Provide the [x, y] coordinate of the cell's center where the given text is located.  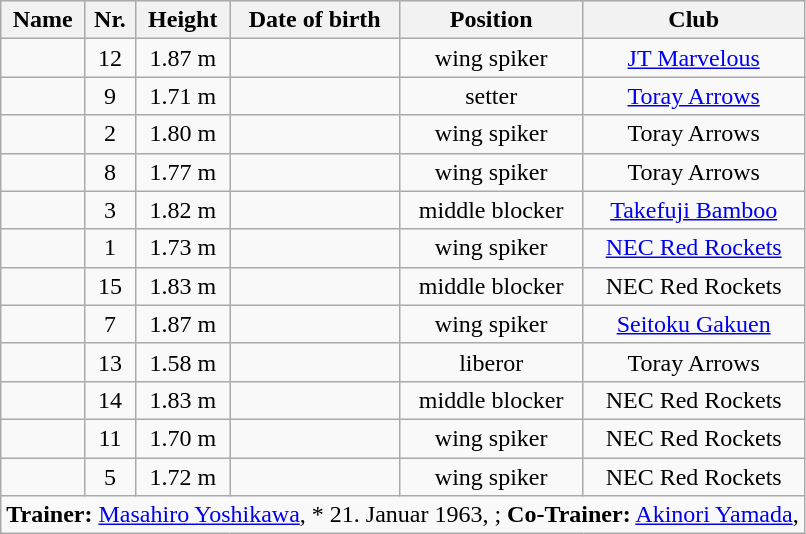
Position [491, 20]
9 [110, 96]
1.70 m [182, 438]
5 [110, 477]
Club [694, 20]
Date of birth [314, 20]
setter [491, 96]
JT Marvelous [694, 58]
1.72 m [182, 477]
Nr. [110, 20]
13 [110, 362]
1.77 m [182, 172]
1.71 m [182, 96]
1 [110, 248]
1.58 m [182, 362]
1.82 m [182, 210]
15 [110, 286]
11 [110, 438]
Height [182, 20]
liberor [491, 362]
8 [110, 172]
7 [110, 324]
1.80 m [182, 134]
12 [110, 58]
1.73 m [182, 248]
14 [110, 400]
2 [110, 134]
Seitoku Gakuen [694, 324]
Takefuji Bamboo [694, 210]
Trainer: Masahiro Yoshikawa, * 21. Januar 1963, ; Co-Trainer: Akinori Yamada, [402, 515]
Name [43, 20]
3 [110, 210]
